Identify which cell holds the provided text, then report its [x, y] central coordinate. 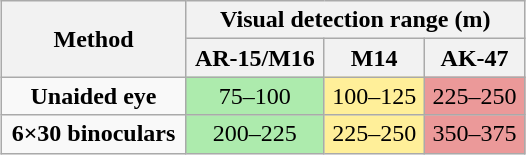
75–100 [255, 96]
6×30 binoculars [93, 134]
100–125 [374, 96]
Visual detection range (m) [356, 20]
M14 [374, 58]
350–375 [474, 134]
Unaided eye [93, 96]
200–225 [255, 134]
AK-47 [474, 58]
AR-15/M16 [255, 58]
Method [93, 39]
